Detect which cell encompasses the target text, then output its (x, y) center coordinate. 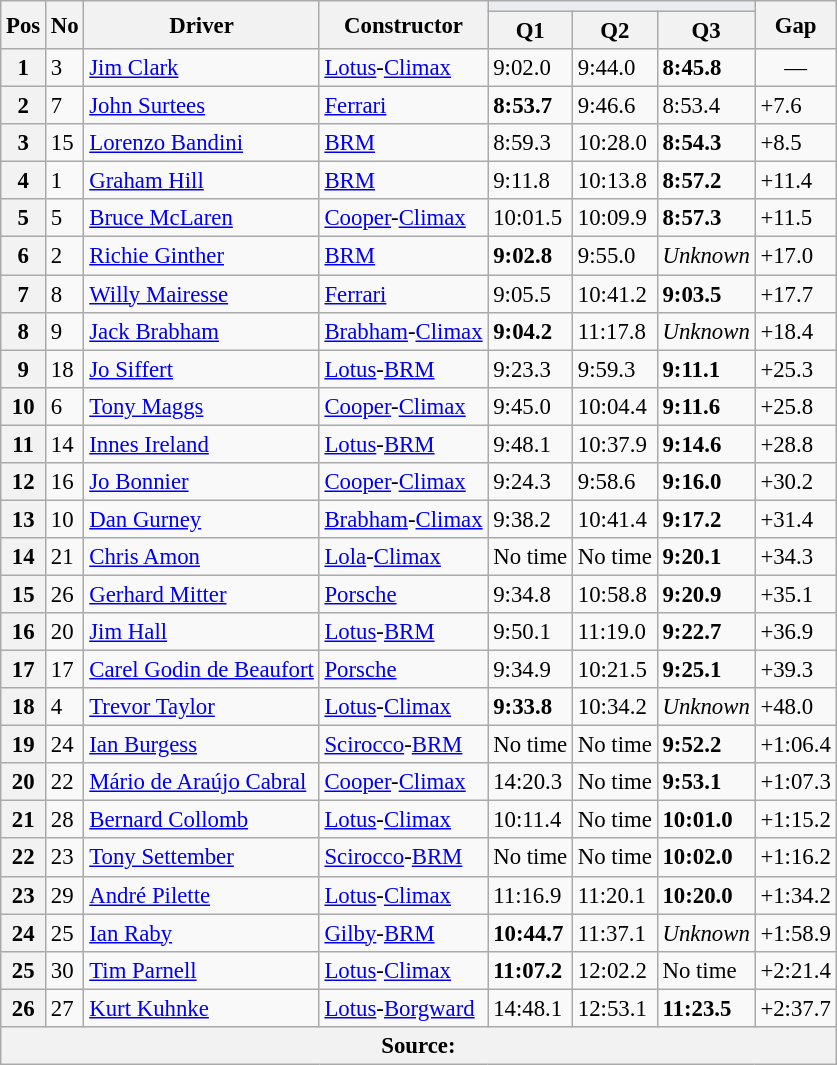
Gilby-BRM (404, 933)
10:44.7 (530, 933)
Q2 (616, 31)
9:48.1 (530, 444)
10:13.8 (616, 181)
+1:06.4 (796, 745)
9:20.1 (706, 557)
9:14.6 (706, 444)
9:24.3 (530, 482)
10:21.5 (616, 670)
9:25.1 (706, 670)
10:11.4 (530, 820)
9:46.6 (616, 106)
9:17.2 (706, 519)
+28.8 (796, 444)
Carel Godin de Beaufort (202, 670)
12:02.2 (616, 970)
14:20.3 (530, 782)
11:20.1 (616, 895)
Tony Maggs (202, 406)
8:53.4 (706, 106)
Bernard Collomb (202, 820)
11:16.9 (530, 895)
9:34.9 (530, 670)
+1:07.3 (796, 782)
10:34.2 (616, 707)
+1:15.2 (796, 820)
Gap (796, 25)
8:57.2 (706, 181)
9:55.0 (616, 256)
+2:37.7 (796, 1008)
9:58.6 (616, 482)
19 (24, 745)
8:59.3 (530, 143)
13 (24, 519)
9:03.5 (706, 294)
Trevor Taylor (202, 707)
+18.4 (796, 331)
10:41.4 (616, 519)
9:05.5 (530, 294)
+1:58.9 (796, 933)
9:16.0 (706, 482)
10:01.5 (530, 219)
12:53.1 (616, 1008)
+11.4 (796, 181)
Jim Hall (202, 632)
9:34.8 (530, 594)
10:28.0 (616, 143)
Ian Burgess (202, 745)
Jo Bonnier (202, 482)
Bruce McLaren (202, 219)
+8.5 (796, 143)
Ian Raby (202, 933)
+25.8 (796, 406)
9:50.1 (530, 632)
Gerhard Mitter (202, 594)
Kurt Kuhnke (202, 1008)
+34.3 (796, 557)
+36.9 (796, 632)
12 (24, 482)
+31.4 (796, 519)
10:58.8 (616, 594)
9:04.2 (530, 331)
Lola-Climax (404, 557)
10:01.0 (706, 820)
Dan Gurney (202, 519)
+17.0 (796, 256)
Q3 (706, 31)
8:53.7 (530, 106)
9:02.0 (530, 68)
11:23.5 (706, 1008)
Richie Ginther (202, 256)
Willy Mairesse (202, 294)
9:53.1 (706, 782)
Pos (24, 25)
+2:21.4 (796, 970)
9:20.9 (706, 594)
9:38.2 (530, 519)
9:02.8 (530, 256)
10:02.0 (706, 858)
+7.6 (796, 106)
11:17.8 (616, 331)
11:37.1 (616, 933)
28 (65, 820)
10:09.9 (616, 219)
Constructor (404, 25)
Tim Parnell (202, 970)
+39.3 (796, 670)
+1:16.2 (796, 858)
Source: (418, 1046)
+25.3 (796, 369)
Lotus-Borgward (404, 1008)
8:54.3 (706, 143)
8:57.3 (706, 219)
10:37.9 (616, 444)
André Pilette (202, 895)
9:52.2 (706, 745)
Jack Brabham (202, 331)
+30.2 (796, 482)
27 (65, 1008)
9:44.0 (616, 68)
11:07.2 (530, 970)
+35.1 (796, 594)
Driver (202, 25)
+1:34.2 (796, 895)
9:59.3 (616, 369)
9:11.6 (706, 406)
Innes Ireland (202, 444)
29 (65, 895)
Lorenzo Bandini (202, 143)
+48.0 (796, 707)
— (796, 68)
11 (24, 444)
9:23.3 (530, 369)
8:45.8 (706, 68)
Jo Siffert (202, 369)
11:19.0 (616, 632)
Chris Amon (202, 557)
+17.7 (796, 294)
9:33.8 (530, 707)
14:48.1 (530, 1008)
Jim Clark (202, 68)
9:11.8 (530, 181)
Q1 (530, 31)
Mário de Araújo Cabral (202, 782)
10:04.4 (616, 406)
Graham Hill (202, 181)
10:20.0 (706, 895)
No (65, 25)
Tony Settember (202, 858)
+11.5 (796, 219)
9:45.0 (530, 406)
John Surtees (202, 106)
10:41.2 (616, 294)
9:22.7 (706, 632)
30 (65, 970)
9:11.1 (706, 369)
